Provide the [X, Y] coordinate of the cell's center where the given text is located.  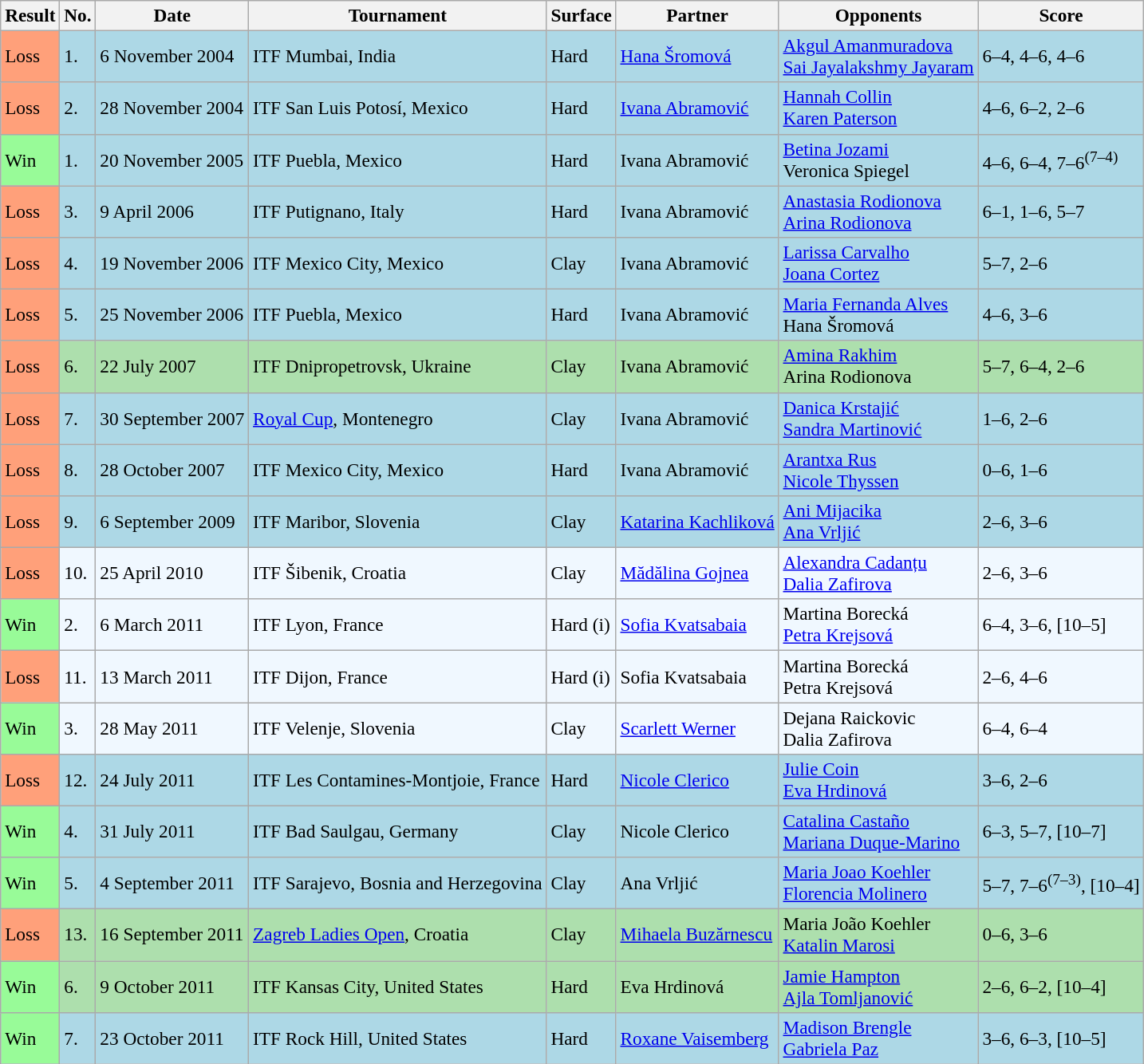
ITF Velenje, Slovenia [397, 727]
6–4, 3–6, [10–5] [1061, 625]
Result [30, 15]
Arantxa Rus Nicole Thyssen [878, 469]
0–6, 1–6 [1061, 469]
No. [78, 15]
10. [78, 573]
ITF Bad Saulgau, Germany [397, 831]
Alexandra Cadanțu Dalia Zafirova [878, 573]
Jamie Hampton Ajla Tomljanović [878, 986]
Julie Coin Eva Hrdinová [878, 780]
Royal Cup, Montenegro [397, 418]
28 May 2011 [172, 727]
5–7, 2–6 [1061, 263]
ITF San Luis Potosí, Mexico [397, 108]
20 November 2005 [172, 160]
3–6, 6–3, [10–5] [1061, 1038]
Catalina Castaño Mariana Duque-Marino [878, 831]
4–6, 3–6 [1061, 314]
25 November 2006 [172, 314]
Tournament [397, 15]
ITF Dnipropetrovsk, Ukraine [397, 367]
Katarina Kachliková [697, 522]
Akgul Amanmuradova Sai Jayalakshmy Jayaram [878, 56]
Maria João Koehler Katalin Marosi [878, 935]
ITF Lyon, France [397, 625]
2–6, 6–2, [10–4] [1061, 986]
6–4, 4–6, 4–6 [1061, 56]
4–6, 6–4, 7–6(7–4) [1061, 160]
Maria Fernanda Alves Hana Šromová [878, 314]
30 September 2007 [172, 418]
Amina Rakhim Arina Rodionova [878, 367]
Partner [697, 15]
19 November 2006 [172, 263]
ITF Putignano, Italy [397, 211]
22 July 2007 [172, 367]
ITF Maribor, Slovenia [397, 522]
28 November 2004 [172, 108]
9 October 2011 [172, 986]
13. [78, 935]
ITF Les Contamines-Montjoie, France [397, 780]
ITF Rock Hill, United States [397, 1038]
Hana Šromová [697, 56]
Maria Joao Koehler Florencia Molinero [878, 884]
9. [78, 522]
Ani Mijacika Ana Vrljić [878, 522]
8. [78, 469]
0–6, 3–6 [1061, 935]
5–7, 7–6(7–3), [10–4] [1061, 884]
Ana Vrljić [697, 884]
6–3, 5–7, [10–7] [1061, 831]
28 October 2007 [172, 469]
16 September 2011 [172, 935]
24 July 2011 [172, 780]
Scarlett Werner [697, 727]
Hannah Collin Karen Paterson [878, 108]
Dejana Raickovic Dalia Zafirova [878, 727]
Surface [581, 15]
2–6, 4–6 [1061, 676]
Zagreb Ladies Open, Croatia [397, 935]
13 March 2011 [172, 676]
9 April 2006 [172, 211]
Betina Jozami Veronica Spiegel [878, 160]
23 October 2011 [172, 1038]
Eva Hrdinová [697, 986]
Larissa Carvalho Joana Cortez [878, 263]
6–4, 6–4 [1061, 727]
6 March 2011 [172, 625]
3–6, 2–6 [1061, 780]
4 September 2011 [172, 884]
6 September 2009 [172, 522]
Opponents [878, 15]
Score [1061, 15]
ITF Šibenik, Croatia [397, 573]
11. [78, 676]
12. [78, 780]
ITF Kansas City, United States [397, 986]
Danica Krstajić Sandra Martinović [878, 418]
6 November 2004 [172, 56]
Anastasia Rodionova Arina Rodionova [878, 211]
ITF Sarajevo, Bosnia and Herzegovina [397, 884]
25 April 2010 [172, 573]
Madison Brengle Gabriela Paz [878, 1038]
4–6, 6–2, 2–6 [1061, 108]
6–1, 1–6, 5–7 [1061, 211]
ITF Mumbai, India [397, 56]
5–7, 6–4, 2–6 [1061, 367]
Roxane Vaisemberg [697, 1038]
Mihaela Buzărnescu [697, 935]
Date [172, 15]
1–6, 2–6 [1061, 418]
ITF Dijon, France [397, 676]
Mădălina Gojnea [697, 573]
31 July 2011 [172, 831]
